Scan for the cell matching the given text and deliver its (X, Y) coordinate at center. 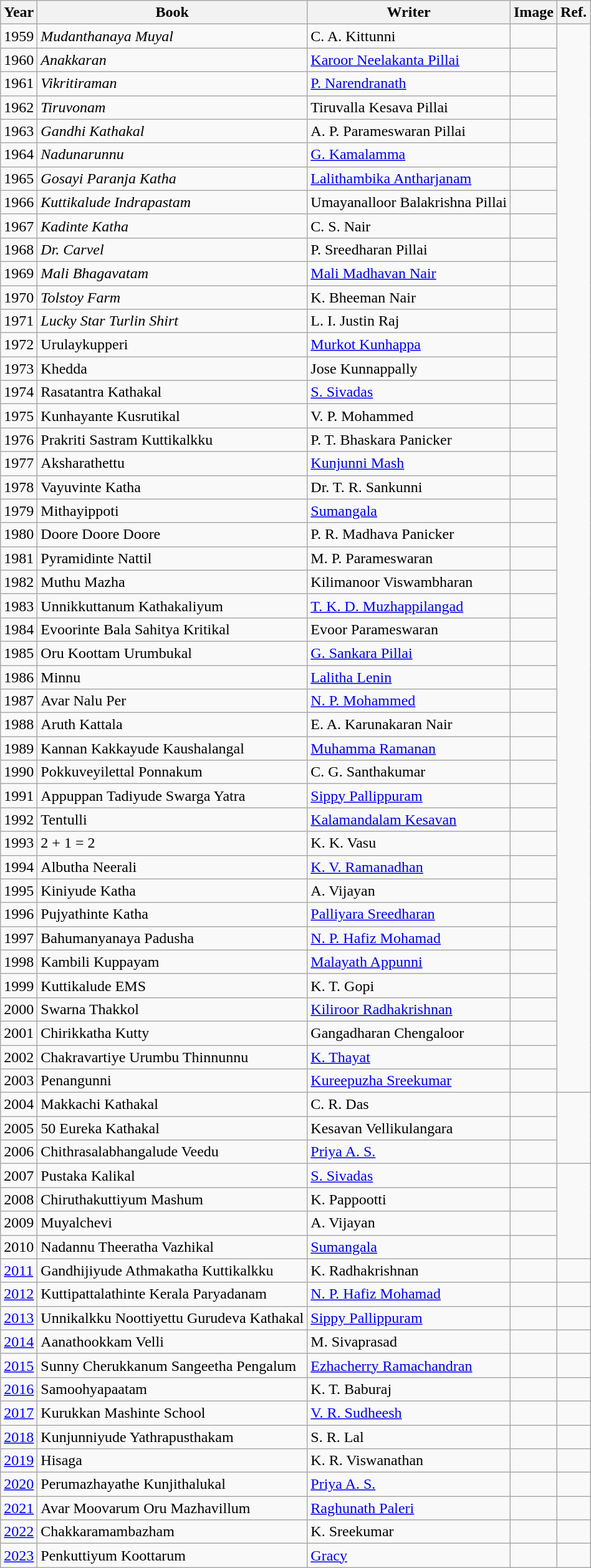
Aanathookkam Velli (172, 1342)
Chirikkatha Kutty (172, 1033)
1974 (19, 392)
Unnikkuttanum Kathakaliyum (172, 606)
Kunjunni Mash (409, 463)
Nadunarunnu (172, 155)
1989 (19, 748)
1982 (19, 582)
Muthu Mazha (172, 582)
2001 (19, 1033)
Aksharathettu (172, 463)
K. T. Baburaj (409, 1389)
1980 (19, 535)
C. A. Kittunni (409, 36)
Prakriti Sastram Kuttikalkku (172, 440)
2002 (19, 1057)
2023 (19, 1556)
1976 (19, 440)
2003 (19, 1081)
1978 (19, 487)
M. P. Parameswaran (409, 558)
C. S. Nair (409, 226)
2021 (19, 1508)
1997 (19, 938)
Kureepuzha Sreekumar (409, 1081)
2008 (19, 1199)
Kunhayante Kusrutikal (172, 416)
Ref. (574, 12)
Tiruvalla Kesava Pillai (409, 107)
Pyramidinte Nattil (172, 558)
Raghunath Paleri (409, 1508)
1967 (19, 226)
Tolstoy Farm (172, 298)
P. R. Madhava Panicker (409, 535)
Penkuttiyum Koottarum (172, 1556)
Ezhacherry Ramachandran (409, 1365)
Mithayippoti (172, 511)
1970 (19, 298)
1965 (19, 178)
50 Eureka Kathakal (172, 1128)
1981 (19, 558)
K. Bheeman Nair (409, 298)
2005 (19, 1128)
L. I. Justin Raj (409, 321)
1988 (19, 725)
S. R. Lal (409, 1436)
Jose Kunnappally (409, 369)
Tiruvonam (172, 107)
Appuppan Tadiyude Swarga Yatra (172, 796)
Writer (409, 12)
1985 (19, 653)
1961 (19, 84)
1990 (19, 772)
1983 (19, 606)
2020 (19, 1484)
Palliyara Sreedharan (409, 914)
Swarna Thakkol (172, 1009)
Evoor Parameswaran (409, 629)
N. P. Mohammed (409, 701)
2018 (19, 1436)
K. V. Ramanadhan (409, 867)
Unnikalkku Noottiyettu Gurudeva Kathakal (172, 1318)
V. P. Mohammed (409, 416)
2022 (19, 1532)
Pujyathinte Katha (172, 914)
Sunny Cherukkanum Sangeetha Pengalum (172, 1365)
Kadinte Katha (172, 226)
Kiliroor Radhakrishnan (409, 1009)
C. R. Das (409, 1105)
Gosayi Paranja Katha (172, 178)
1986 (19, 677)
Dr. T. R. Sankunni (409, 487)
Kiniyude Katha (172, 891)
1963 (19, 131)
Lalithambika Antharjanam (409, 178)
Muhamma Ramanan (409, 748)
1996 (19, 914)
Kannan Kakkayude Kaushalangal (172, 748)
1994 (19, 867)
Chiruthakuttiyum Mashum (172, 1199)
K. R. Viswanathan (409, 1461)
2007 (19, 1176)
1971 (19, 321)
Kurukkan Mashinte School (172, 1413)
Pustaka Kalikal (172, 1176)
Dr. Carvel (172, 249)
Lalitha Lenin (409, 677)
1964 (19, 155)
1968 (19, 249)
Kambili Kuppayam (172, 962)
K. Pappootti (409, 1199)
2016 (19, 1389)
Oru Koottam Urumbukal (172, 653)
Murkot Kunhappa (409, 345)
2015 (19, 1365)
1959 (19, 36)
G. Kamalamma (409, 155)
Doore Doore Doore (172, 535)
Hisaga (172, 1461)
1977 (19, 463)
Rasatantra Kathakal (172, 392)
1972 (19, 345)
P. Sreedharan Pillai (409, 249)
Penangunni (172, 1081)
Mudanthanaya Muyal (172, 36)
Umayanalloor Balakrishna Pillai (409, 202)
Tentulli (172, 820)
2006 (19, 1152)
1987 (19, 701)
1960 (19, 60)
1973 (19, 369)
Chithrasalabhangalude Veedu (172, 1152)
Minnu (172, 677)
K. Sreekumar (409, 1532)
C. G. Santhakumar (409, 772)
V. R. Sudheesh (409, 1413)
Gangadharan Chengaloor (409, 1033)
Lucky Star Turlin Shirt (172, 321)
Vikritiraman (172, 84)
Kesavan Vellikulangara (409, 1128)
Mali Madhavan Nair (409, 273)
Image (534, 12)
Aruth Kattala (172, 725)
Kalamandalam Kesavan (409, 820)
1999 (19, 985)
Pokkuveyilettal Ponnakum (172, 772)
1995 (19, 891)
2009 (19, 1223)
Nadannu Theeratha Vazhikal (172, 1247)
2004 (19, 1105)
2010 (19, 1247)
Kuttikalude EMS (172, 985)
Kuttipattalathinte Kerala Paryadanam (172, 1294)
Khedda (172, 369)
1962 (19, 107)
1975 (19, 416)
Bahumanyanaya Padusha (172, 938)
1991 (19, 796)
1998 (19, 962)
Karoor Neelakanta Pillai (409, 60)
T. K. D. Muzhappilangad (409, 606)
Mali Bhagavatam (172, 273)
Makkachi Kathakal (172, 1105)
Evoorinte Bala Sahitya Kritikal (172, 629)
2000 (19, 1009)
Chakravartiye Urumbu Thinnunnu (172, 1057)
Year (19, 12)
2017 (19, 1413)
A. P. Parameswaran Pillai (409, 131)
1969 (19, 273)
K. Radhakrishnan (409, 1270)
2013 (19, 1318)
2014 (19, 1342)
Muyalchevi (172, 1223)
Gandhijiyude Athmakatha Kuttikalkku (172, 1270)
K. Thayat (409, 1057)
Avar Moovarum Oru Mazhavillum (172, 1508)
1979 (19, 511)
K. K. Vasu (409, 843)
Kilimanoor Viswambharan (409, 582)
1966 (19, 202)
Chakkaramambazham (172, 1532)
P. T. Bhaskara Panicker (409, 440)
Urulaykupperi (172, 345)
P. Narendranath (409, 84)
G. Sankara Pillai (409, 653)
M. Sivaprasad (409, 1342)
1984 (19, 629)
Gandhi Kathakal (172, 131)
Malayath Appunni (409, 962)
2019 (19, 1461)
E. A. Karunakaran Nair (409, 725)
1992 (19, 820)
Samoohyapaatam (172, 1389)
2012 (19, 1294)
Book (172, 12)
Albutha Neerali (172, 867)
2011 (19, 1270)
K. T. Gopi (409, 985)
Kuttikalude Indrapastam (172, 202)
Perumazhayathe Kunjithalukal (172, 1484)
Kunjunniyude Yathrapusthakam (172, 1436)
1993 (19, 843)
Avar Nalu Per (172, 701)
2 + 1 = 2 (172, 843)
Anakkaran (172, 60)
Gracy (409, 1556)
Vayuvinte Katha (172, 487)
